Return the [x, y] coordinate for the center point of the cell that contains the specified text.  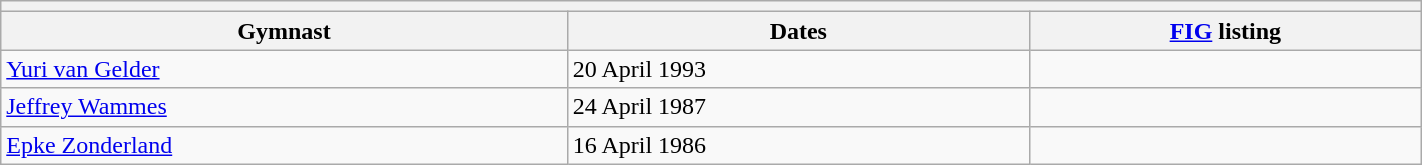
24 April 1987 [798, 107]
Yuri van Gelder [284, 69]
Jeffrey Wammes [284, 107]
16 April 1986 [798, 145]
Gymnast [284, 31]
20 April 1993 [798, 69]
FIG listing [1225, 31]
Epke Zonderland [284, 145]
Dates [798, 31]
